Output the (X, Y) coordinate of the center of the cell containing the given text.  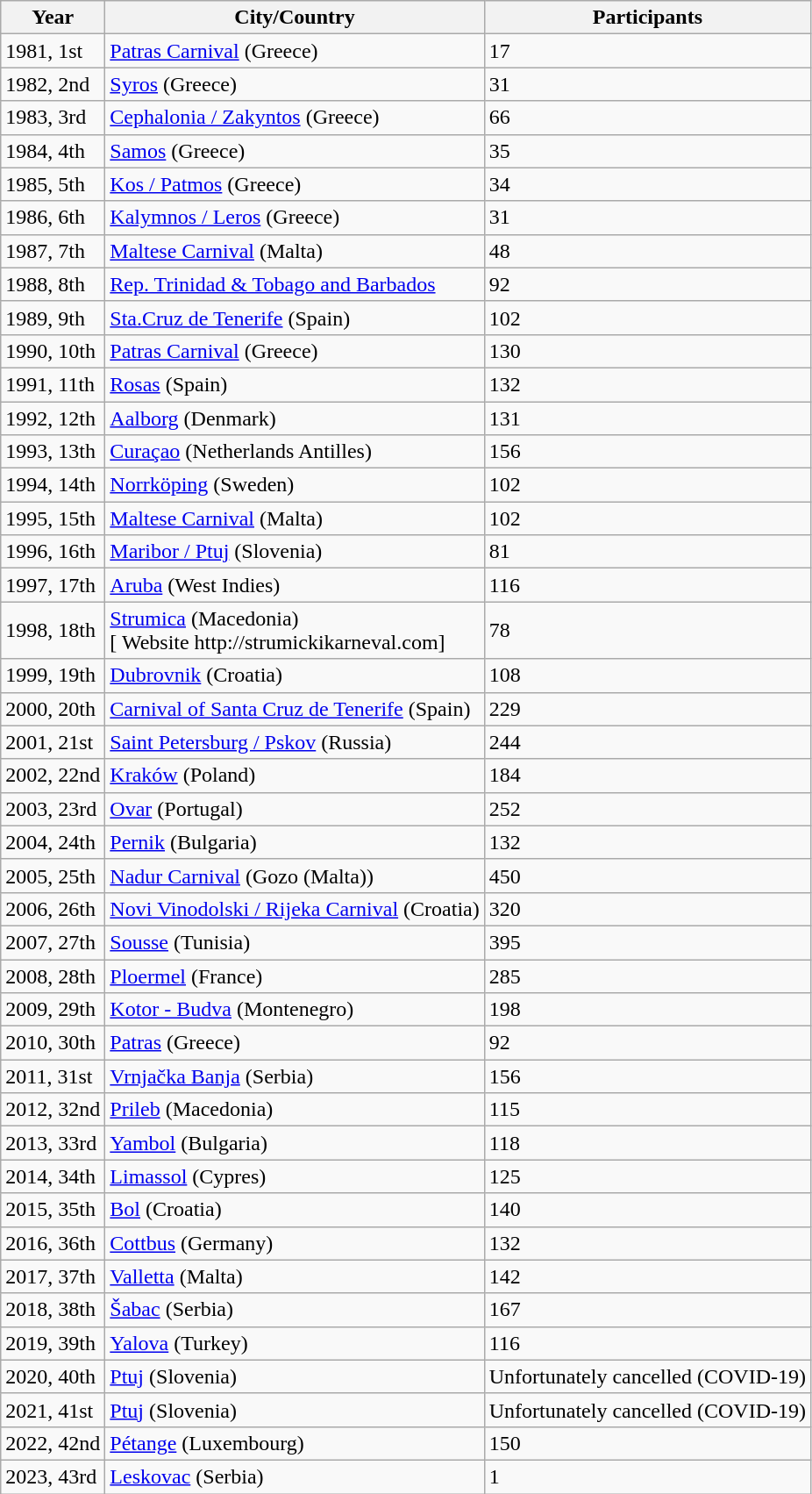
Aruba (West Indies) (295, 585)
Ploermel (France) (295, 976)
198 (647, 1010)
450 (647, 876)
Sousse (Tunisia) (295, 942)
Strumica (Macedonia)[ Website http://strumickikarneval.com] (295, 630)
320 (647, 909)
Aalborg (Denmark) (295, 418)
Participants (647, 18)
2009, 29th (53, 1010)
35 (647, 151)
244 (647, 742)
Year (53, 18)
Patras (Greece) (295, 1043)
1987, 7th (53, 251)
Kraków (Poland) (295, 776)
1995, 15th (53, 518)
Kotor - Budva (Montenegro) (295, 1010)
Dubrovnik (Croatia) (295, 676)
2002, 22nd (53, 776)
Cephalonia / Zakyntos (Greece) (295, 118)
1991, 11th (53, 384)
66 (647, 118)
1983, 3rd (53, 118)
150 (647, 1443)
Kos / Patmos (Greece) (295, 184)
1986, 6th (53, 218)
Prileb (Macedonia) (295, 1110)
Norrköping (Sweden) (295, 485)
285 (647, 976)
131 (647, 418)
1992, 12th (53, 418)
2006, 26th (53, 909)
1 (647, 1476)
78 (647, 630)
Kalymnos / Leros (Greece) (295, 218)
Ovar (Portugal) (295, 809)
Syros (Greece) (295, 84)
2021, 41st (53, 1410)
2003, 23rd (53, 809)
48 (647, 251)
2004, 24th (53, 842)
252 (647, 809)
Curaçao (Netherlands Antilles) (295, 452)
2017, 37th (53, 1276)
2012, 32nd (53, 1110)
2007, 27th (53, 942)
1984, 4th (53, 151)
2016, 36th (53, 1243)
2000, 20th (53, 709)
Valletta (Malta) (295, 1276)
Limassol (Cypres) (295, 1176)
2001, 21st (53, 742)
2023, 43rd (53, 1476)
108 (647, 676)
1981, 1st (53, 51)
2010, 30th (53, 1043)
1999, 19th (53, 676)
Yalova (Turkey) (295, 1343)
2005, 25th (53, 876)
Samos (Greece) (295, 151)
1996, 16th (53, 552)
Rep. Trinidad & Tobago and Barbados (295, 284)
1985, 5th (53, 184)
Novi Vinodolski / Rijeka Carnival (Croatia) (295, 909)
Pétange (Luxembourg) (295, 1443)
City/Country (295, 18)
Cottbus (Germany) (295, 1243)
2015, 35th (53, 1210)
1982, 2nd (53, 84)
2020, 40th (53, 1376)
395 (647, 942)
Rosas (Spain) (295, 384)
1994, 14th (53, 485)
142 (647, 1276)
Sta.Cruz de Tenerife (Spain) (295, 318)
2008, 28th (53, 976)
Maribor / Ptuj (Slovenia) (295, 552)
Šabac (Serbia) (295, 1310)
118 (647, 1143)
Nadur Carnival (Gozo (Malta)) (295, 876)
81 (647, 552)
125 (647, 1176)
130 (647, 351)
115 (647, 1110)
1988, 8th (53, 284)
2018, 38th (53, 1310)
2011, 31st (53, 1076)
Bol (Croatia) (295, 1210)
167 (647, 1310)
2022, 42nd (53, 1443)
229 (647, 709)
Carnival of Santa Cruz de Tenerife (Spain) (295, 709)
1990, 10th (53, 351)
Pernik (Bulgaria) (295, 842)
1997, 17th (53, 585)
140 (647, 1210)
2014, 34th (53, 1176)
1989, 9th (53, 318)
184 (647, 776)
Saint Petersburg / Pskov (Russia) (295, 742)
1998, 18th (53, 630)
17 (647, 51)
Vrnjačka Banja (Serbia) (295, 1076)
Leskovac (Serbia) (295, 1476)
Yambol (Bulgaria) (295, 1143)
2013, 33rd (53, 1143)
1993, 13th (53, 452)
2019, 39th (53, 1343)
34 (647, 184)
